Capture the cell that displays the provided text and extract its [X, Y] central coordinate. 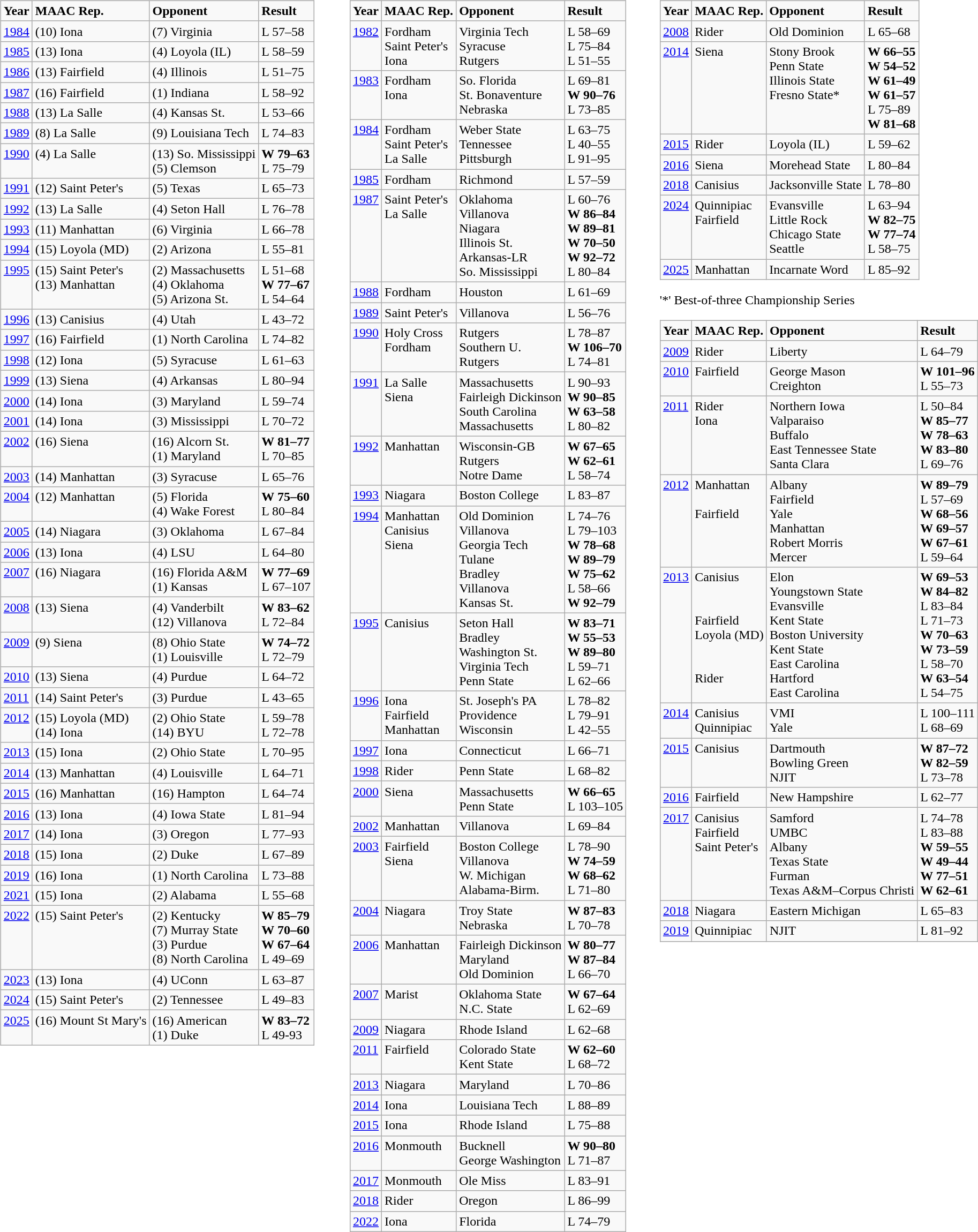
George Mason Creighton [842, 378]
(3) Oklahoma [204, 532]
Quinnipiac Fairfield [729, 227]
W 85–79 W 70–60 W 67–64 L 49–69 [286, 937]
(8) La Salle [91, 133]
W 83–72 L 49-93 [286, 1027]
Northern Iowa Valparaiso Buffalo East Tennessee State Santa Clara [842, 435]
L 58–92 [286, 93]
L 70–95 [286, 753]
W 81–77 L 70–85 [286, 449]
L 88–89 [596, 1105]
L 59–74 [286, 401]
L 78–87 W 106–70 L 74–81 [596, 348]
Elon Youngstown State Evansville Kent State Boston University Kent State East Carolina Hartford East Carolina [842, 635]
(8) Ohio State (1) Louisville [204, 649]
L 51–68 W 77–67 L 54–64 [286, 284]
L 63–87 [286, 980]
(16) Hampton [204, 793]
L 57–58 [286, 31]
L 58–59 [286, 51]
Eastern Michigan [842, 911]
(2) Massachusetts (4) Oklahoma (5) Arizona St. [204, 284]
Houston [510, 292]
(16) American (1) Duke [204, 1027]
L 56–76 [596, 313]
L 65–83 [948, 911]
Oklahoma State N.C. State [510, 1002]
Incarnate Word [816, 269]
Oklahoma Villanova Niagara Illinois St. Arkansas-LR So. Mississippi [510, 236]
Canisius Fairfield Saint Peter's [729, 854]
L 64–80 [286, 552]
1983 [365, 95]
L 63–75 L 40–55 L 91–95 [596, 144]
1986 [16, 72]
(9) Louisiana Tech [204, 133]
L 69–84 [596, 826]
L 61–63 [286, 360]
W 83–71 W 55–53 W 89–80 L 59–71 L 62–66 [596, 652]
L 74–78 L 83–88 W 59–55 W 49–44 W 77–51 W 62–61 [948, 854]
(16) Florida A&M (1) Kansas [204, 580]
L 64–74 [286, 793]
Manhattan Canisius Siena [419, 559]
L 55–81 [286, 250]
(6) Virginia [204, 229]
(4) Iowa State [204, 814]
W 62–60 L 68–72 [596, 1057]
L 85–92 [891, 269]
(4) Purdue [204, 677]
New Hampshire [842, 798]
L 59–78 L 72–78 [286, 725]
Jacksonville State [816, 185]
Boston College [510, 495]
W 67–64 L 62–69 [596, 1002]
L 80–84 [891, 164]
(2) Arizona [204, 250]
Quinnipiac [729, 931]
(4) LSU [204, 552]
L 78–80 [891, 185]
L 55–68 [286, 896]
L 86–99 [596, 1201]
Seton Hall Bradley Washington St. Virginia Tech Penn State [510, 652]
L 66–78 [286, 229]
Samford UMBC Albany Texas State Furman Texas A&M–Corpus Christi [842, 854]
L 63–94 W 82–75 W 77–74 L 58–75 [891, 227]
W 74–72 L 72–79 [286, 649]
(14) Manhattan [91, 476]
(3) Maryland [204, 401]
W 101–96 L 55–73 [948, 378]
(3) Syracuse [204, 476]
L 70–72 [286, 421]
(4) Louisville [204, 773]
Morehead State [816, 164]
(4) Utah [204, 319]
Colorado State Kent State [510, 1057]
Louisiana Tech [510, 1105]
W 66–55 W 54–52 W 61–49 W 61–57 L 75–89 W 81–68 [891, 88]
L 59–62 [891, 144]
(10) Iona [91, 31]
Richmond [510, 179]
L 53–66 [286, 113]
Saint Peter's La Salle [419, 236]
L 62–77 [948, 798]
Old Dominion Villanova Georgia Tech Tulane Bradley Villanova Kansas St. [510, 559]
L 50–84 W 85–77 W 78–63 W 83–80 L 69–76 [948, 435]
Saint Peter's [419, 313]
Fordham Saint Peter's La Salle [419, 144]
(4) Illinois [204, 72]
L 64–72 [286, 677]
(16) Niagara [91, 580]
L 78–82 L 79–91 L 42–55 [596, 716]
L 64–71 [286, 773]
(5) Florida (4) Wake Forest [204, 505]
L 76–78 [286, 209]
L 70–86 [596, 1085]
L 43–72 [286, 319]
(4) UConn [204, 980]
L 83–91 [596, 1181]
L 67–89 [286, 854]
L 74–82 [286, 340]
L 57–59 [596, 179]
Boston College Villanova W. Michigan Alabama-Birm. [510, 868]
(1) Indiana [204, 93]
(11) Manhattan [91, 229]
(9) Siena [91, 649]
L 78–90 W 74–59 W 68–62 L 71–80 [596, 868]
(16) Iona [91, 875]
Wisconsin-GB Rutgers Notre Dame [510, 461]
L 65–68 [891, 31]
Weber State Tennessee Pittsburgh [510, 144]
(13) So. Mississippi (5) Clemson [204, 161]
W 87–72 W 82–59 L 73–78 [948, 763]
(2) Ohio State (14) BYU [204, 725]
W 77–69 L 67–107 [286, 580]
(4) La Salle [91, 161]
(2) Duke [204, 854]
Fordham Iona [419, 95]
W 79–63 L 75–79 [286, 161]
(4) Arkansas [204, 380]
1982 [365, 46]
L 80–94 [286, 380]
Fordham Saint Peter's Iona [419, 46]
L 67–84 [286, 532]
W 83–62 L 72–84 [286, 615]
Stony Brook Penn State Illinois State Fresno State* [816, 88]
W 87–83 L 70–78 [596, 917]
VMI Yale [842, 721]
Rutgers Southern U. Rutgers [510, 348]
(15) Loyola (MD) [91, 250]
(2) Kentucky (7) Murray State (3) Purdue (8) North Carolina [204, 937]
L 58–69 L 75–84 L 51–55 [596, 46]
Troy State Nebraska [510, 917]
Fairfield Siena [419, 868]
La Salle Siena [419, 404]
L 74–83 [286, 133]
Evansville Little Rock Chicago State Seattle [816, 227]
L 81–92 [948, 931]
L 90–93W 90–85 W 63–58 L 80–82 [596, 404]
L 75–88 [596, 1125]
(16) Alcorn St. (1) Maryland [204, 449]
L 83–87 [596, 495]
L 51–75 [286, 72]
(5) Syracuse [204, 360]
(16) Mount St Mary's [91, 1027]
L 65–73 [286, 189]
L 100–111 L 68–69 [948, 721]
(2) Alabama [204, 896]
2021 [16, 896]
L 73–88 [286, 875]
(12) Manhattan [91, 505]
W 66–65 L 103–105 [596, 798]
Bucknell George Washington [510, 1153]
L 62–68 [596, 1030]
L 64–79 [948, 351]
L 43–65 [286, 697]
(15) Saint Peter's (13) Manhattan [91, 284]
Old Dominion [816, 31]
Maryland [510, 1085]
Oregon [510, 1201]
W 90–80 L 71–87 [596, 1153]
2023 [16, 980]
1999 [16, 380]
(16) Manhattan [91, 793]
Albany Fairfield Yale Manhattan Robert Morris Mercer [842, 521]
L 65–76 [286, 476]
(3) Mississippi [204, 421]
2001 [16, 421]
(7) Virginia [204, 31]
L 49–83 [286, 1000]
Virginia Tech Syracuse Rutgers [510, 46]
(4) Loyola (IL) [204, 51]
Manhattan Fairfield [729, 521]
L 74–76 L 79–103 W 78–68 W 89–79 W 75–62 L 58–66 W 92–79 [596, 559]
(13) Manhattan [91, 773]
(12) Saint Peter's [91, 189]
Penn State [510, 771]
L 68–82 [596, 771]
So. Florida St. Bonaventure Nebraska [510, 95]
L 69–81 W 90–76 L 73–85 [596, 95]
W 89–79 L 57–69 W 68–56 W 69–57 W 67–61 L 59–64 [948, 521]
L 81–94 [286, 814]
(13) Canisius [91, 319]
(12) Iona [91, 360]
(4) Kansas St. [204, 113]
L 66–71 [596, 750]
Massachusetts Fairleigh Dickinson South Carolina Massachusetts [510, 404]
Florida [510, 1221]
Canisius Fairfield Loyola (MD) Rider [729, 635]
(2) Tennessee [204, 1000]
(13) Fairfield [91, 72]
L 77–93 [286, 834]
Marist [419, 1002]
W 67–65 W 62–61 L 58–74 [596, 461]
Iona Fairfield Manhattan [419, 716]
L 61–69 [596, 292]
(5) Texas [204, 189]
(14) Niagara [91, 532]
Dartmouth Bowling Green NJIT [842, 763]
NJIT [842, 931]
L 60–76 W 86–84 W 89–81 W 70–50 W 92–72 L 80–84 [596, 236]
(4) Seton Hall [204, 209]
Loyola (IL) [816, 144]
Holy Cross Fordham [419, 348]
Fairleigh Dickinson Maryland Old Dominion [510, 960]
St. Joseph's PA Providence Wisconsin [510, 716]
Connecticut [510, 750]
Canisius Quinnipiac [729, 721]
W 80–77 W 87–84 L 66–70 [596, 960]
Rider Iona [729, 435]
Liberty [842, 351]
(3) Oregon [204, 834]
(4) Vanderbilt (12) Villanova [204, 615]
(16) Siena [91, 449]
W 69–53 W 84–82 L 83–84 L 71–73 W 70–63 W 73–59 L 58–70 W 63–54 L 54–75 [948, 635]
(14) Saint Peter's [91, 697]
L 74–79 [596, 1221]
W 75–60 L 80–84 [286, 505]
Massachusetts Penn State [510, 798]
(15) Loyola (MD) (14) Iona [91, 725]
(3) Purdue [204, 697]
2005 [16, 532]
(2) Ohio State [204, 753]
Ole Miss [510, 1181]
